Capture the cell that displays the provided text and extract its [X, Y] central coordinate. 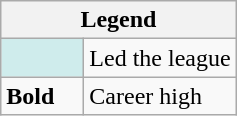
Led the league [160, 58]
Bold [42, 96]
Legend [118, 20]
Career high [160, 96]
